For the text-containing cell, return its midpoint in (X, Y) coordinate format. 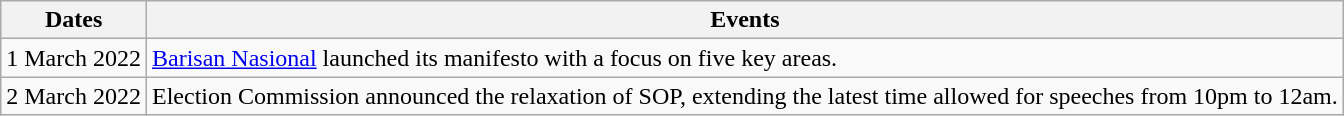
2 March 2022 (74, 96)
Barisan Nasional launched its manifesto with a focus on five key areas. (744, 58)
Events (744, 20)
Election Commission announced the relaxation of SOP, extending the latest time allowed for speeches from 10pm to 12am. (744, 96)
Dates (74, 20)
1 March 2022 (74, 58)
